Capture the cell that displays the provided text and extract its (X, Y) central coordinate. 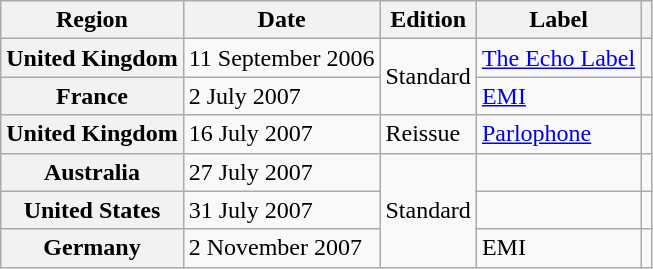
France (92, 96)
Label (558, 20)
Edition (428, 20)
Australia (92, 172)
2 November 2007 (282, 248)
Region (92, 20)
The Echo Label (558, 58)
Date (282, 20)
11 September 2006 (282, 58)
27 July 2007 (282, 172)
Parlophone (558, 134)
31 July 2007 (282, 210)
16 July 2007 (282, 134)
Germany (92, 248)
2 July 2007 (282, 96)
United States (92, 210)
Reissue (428, 134)
